Scan for the cell matching the given text and deliver its (x, y) coordinate at center. 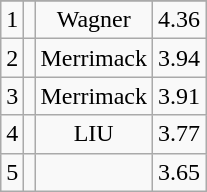
2 (12, 58)
4 (12, 134)
4.36 (180, 20)
1 (12, 20)
3.77 (180, 134)
3.94 (180, 58)
3.91 (180, 96)
Wagner (94, 20)
3 (12, 96)
LIU (94, 134)
5 (12, 172)
3.65 (180, 172)
